Locate the cell with the specified text and output its (x, y) center coordinate. 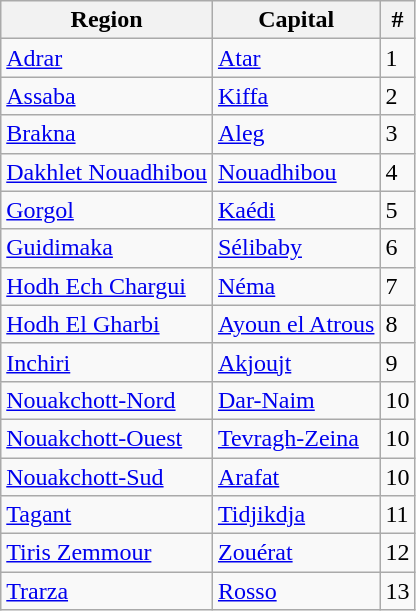
Néma (296, 286)
Arafat (296, 477)
# (398, 20)
Tevragh-Zeina (296, 438)
Dar-Naim (296, 400)
9 (398, 362)
Guidimaka (107, 248)
Nouakchott-Ouest (107, 438)
Akjoujt (296, 362)
11 (398, 515)
3 (398, 134)
Dakhlet Nouadhibou (107, 172)
6 (398, 248)
Zouérat (296, 553)
Nouakchott-Sud (107, 477)
13 (398, 591)
8 (398, 324)
Tidjikdja (296, 515)
5 (398, 210)
Hodh Ech Chargui (107, 286)
Adrar (107, 58)
Nouakchott-Nord (107, 400)
1 (398, 58)
Rosso (296, 591)
Nouadhibou (296, 172)
Assaba (107, 96)
Hodh El Gharbi (107, 324)
Atar (296, 58)
12 (398, 553)
Trarza (107, 591)
Sélibaby (296, 248)
Capital (296, 20)
Region (107, 20)
4 (398, 172)
Inchiri (107, 362)
Kaédi (296, 210)
Tagant (107, 515)
Brakna (107, 134)
7 (398, 286)
Kiffa (296, 96)
Aleg (296, 134)
Gorgol (107, 210)
2 (398, 96)
Tiris Zemmour (107, 553)
Ayoun el Atrous (296, 324)
